Search for the cell housing the specified text and yield its [x, y] center coordinate. 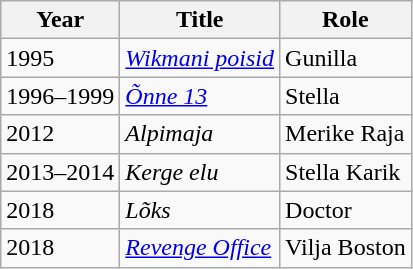
Year [60, 20]
1996–1999 [60, 96]
Wikmani poisid [200, 58]
Merike Raja [346, 134]
Stella Karik [346, 172]
2013–2014 [60, 172]
Stella [346, 96]
Lõks [200, 210]
Doctor [346, 210]
Vilja Boston [346, 248]
2012 [60, 134]
Role [346, 20]
Õnne 13 [200, 96]
Alpimaja [200, 134]
1995 [60, 58]
Title [200, 20]
Revenge Office [200, 248]
Kerge elu [200, 172]
Gunilla [346, 58]
